Return the (x, y) coordinate for the center point of the cell that contains the specified text.  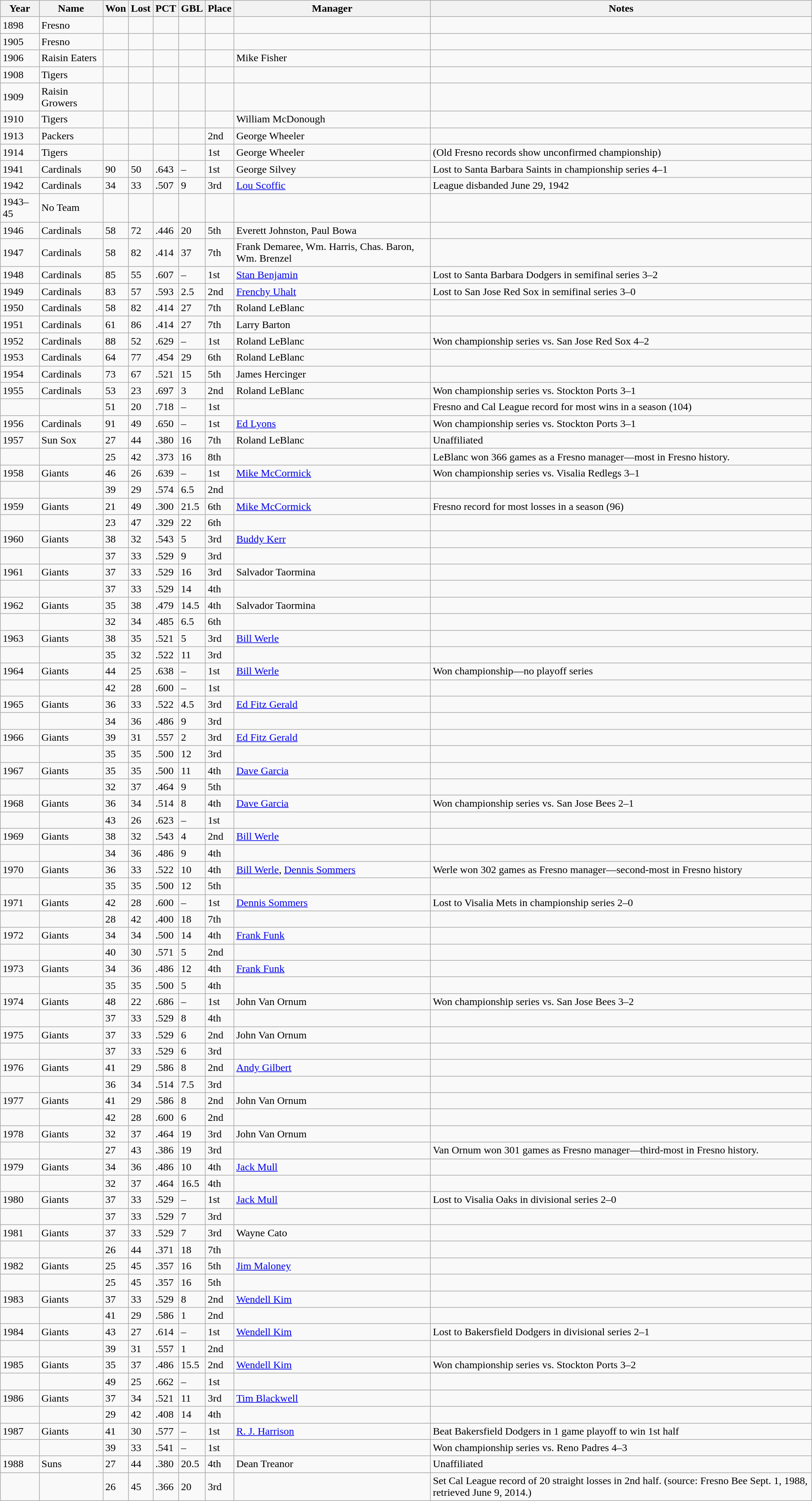
George Silvey (332, 169)
Won championship series vs. San Jose Bees 2–1 (621, 804)
Won championship series vs. Stockton Ports 3–2 (621, 1365)
.479 (166, 605)
91 (115, 424)
1978 (20, 1134)
James Hercinger (332, 374)
1957 (20, 440)
1980 (20, 1200)
.577 (166, 1431)
1913 (20, 136)
20.5 (192, 1464)
1966 (20, 737)
46 (115, 473)
.643 (166, 169)
4.5 (192, 704)
.446 (166, 230)
.408 (166, 1415)
90 (115, 169)
1968 (20, 804)
1960 (20, 539)
2 (192, 737)
1959 (20, 506)
(Old Fresno records show unconfirmed championship) (621, 152)
Frenchy Uhalt (332, 292)
League disbanded June 29, 1942 (621, 185)
Suns (71, 1464)
PCT (166, 9)
Place (219, 9)
1956 (20, 424)
Jim Maloney (332, 1266)
50 (141, 169)
47 (141, 523)
1914 (20, 152)
Lost to San Jose Red Sox in semifinal series 3–0 (621, 292)
Raisin Eaters (71, 58)
Fresno record for most losses in a season (96) (621, 506)
1954 (20, 374)
53 (115, 391)
40 (115, 952)
55 (141, 275)
1949 (20, 292)
1975 (20, 1035)
.639 (166, 473)
88 (115, 341)
Lost (141, 9)
7.5 (192, 1084)
.386 (166, 1150)
1964 (20, 671)
Name (71, 9)
Werle won 302 games as Fresno manager—second-most in Fresno history (621, 870)
.629 (166, 341)
86 (141, 325)
Lou Scoffic (332, 185)
1908 (20, 75)
Raisin Growers (71, 97)
.507 (166, 185)
1987 (20, 1431)
2.5 (192, 292)
Won championship—no playoff series (621, 671)
3 (192, 391)
Andy Gilbert (332, 1068)
1988 (20, 1464)
GBL (192, 9)
73 (115, 374)
1984 (20, 1332)
.485 (166, 622)
Frank Demaree, Wm. Harris, Chas. Baron, Wm. Brenzel (332, 253)
1952 (20, 341)
Packers (71, 136)
Lost to Santa Barbara Dodgers in semifinal series 3–2 (621, 275)
15 (192, 374)
Wayne Cato (332, 1233)
21 (115, 506)
Stan Benjamin (332, 275)
Buddy Kerr (332, 539)
1977 (20, 1101)
Won championship series vs. Visalia Redlegs 3–1 (621, 473)
51 (115, 407)
No Team (71, 207)
1946 (20, 230)
85 (115, 275)
1974 (20, 1002)
1971 (20, 903)
48 (115, 1002)
52 (141, 341)
16.5 (192, 1183)
Bill Werle, Dennis Sommers (332, 870)
83 (115, 292)
1909 (20, 97)
.638 (166, 671)
.662 (166, 1382)
.593 (166, 292)
.697 (166, 391)
1910 (20, 119)
1943–45 (20, 207)
Set Cal League record of 20 straight losses in 2nd half. (source: Fresno Bee Sept. 1, 1988, retrieved June 9, 2014.) (621, 1487)
Won championship series vs. San Jose Red Sox 4–2 (621, 341)
1979 (20, 1167)
.571 (166, 952)
1973 (20, 969)
Dean Treanor (332, 1464)
64 (115, 358)
Mike Fisher (332, 58)
1986 (20, 1398)
1958 (20, 473)
.371 (166, 1249)
1965 (20, 704)
Won (115, 9)
.623 (166, 820)
Manager (332, 9)
.329 (166, 523)
1985 (20, 1365)
Sun Sox (71, 440)
1962 (20, 605)
14.5 (192, 605)
8th (219, 457)
1953 (20, 358)
Everett Johnston, Paul Bowa (332, 230)
1961 (20, 572)
.614 (166, 1332)
.718 (166, 407)
77 (141, 358)
1982 (20, 1266)
4 (192, 837)
1983 (20, 1299)
R. J. Harrison (332, 1431)
61 (115, 325)
.541 (166, 1448)
15.5 (192, 1365)
1905 (20, 42)
1955 (20, 391)
1969 (20, 837)
1898 (20, 25)
1963 (20, 638)
1942 (20, 185)
Won championship series vs. San Jose Bees 3–2 (621, 1002)
.607 (166, 275)
LeBlanc won 366 games as a Fresno manager—most in Fresno history. (621, 457)
William McDonough (332, 119)
Van Ornum won 301 games as Fresno manager—third-most in Fresno history. (621, 1150)
Year (20, 9)
1972 (20, 936)
Lost to Visalia Oaks in divisional series 2–0 (621, 1200)
.366 (166, 1487)
.650 (166, 424)
Lost to Santa Barbara Saints in championship series 4–1 (621, 169)
1947 (20, 253)
.400 (166, 919)
Lost to Visalia Mets in championship series 2–0 (621, 903)
Ed Lyons (332, 424)
.373 (166, 457)
1967 (20, 770)
1950 (20, 308)
Beat Bakersfield Dodgers in 1 game playoff to win 1st half (621, 1431)
Larry Barton (332, 325)
1970 (20, 870)
Fresno and Cal League record for most wins in a season (104) (621, 407)
1906 (20, 58)
.686 (166, 1002)
Notes (621, 9)
1951 (20, 325)
57 (141, 292)
67 (141, 374)
72 (141, 230)
1948 (20, 275)
Lost to Bakersfield Dodgers in divisional series 2–1 (621, 1332)
.454 (166, 358)
.300 (166, 506)
Dennis Sommers (332, 903)
1941 (20, 169)
.574 (166, 489)
Won championship series vs. Reno Padres 4–3 (621, 1448)
21.5 (192, 506)
1981 (20, 1233)
Tim Blackwell (332, 1398)
1976 (20, 1068)
